Extract the [X, Y] coordinate from the center of the cell holding the provided text.  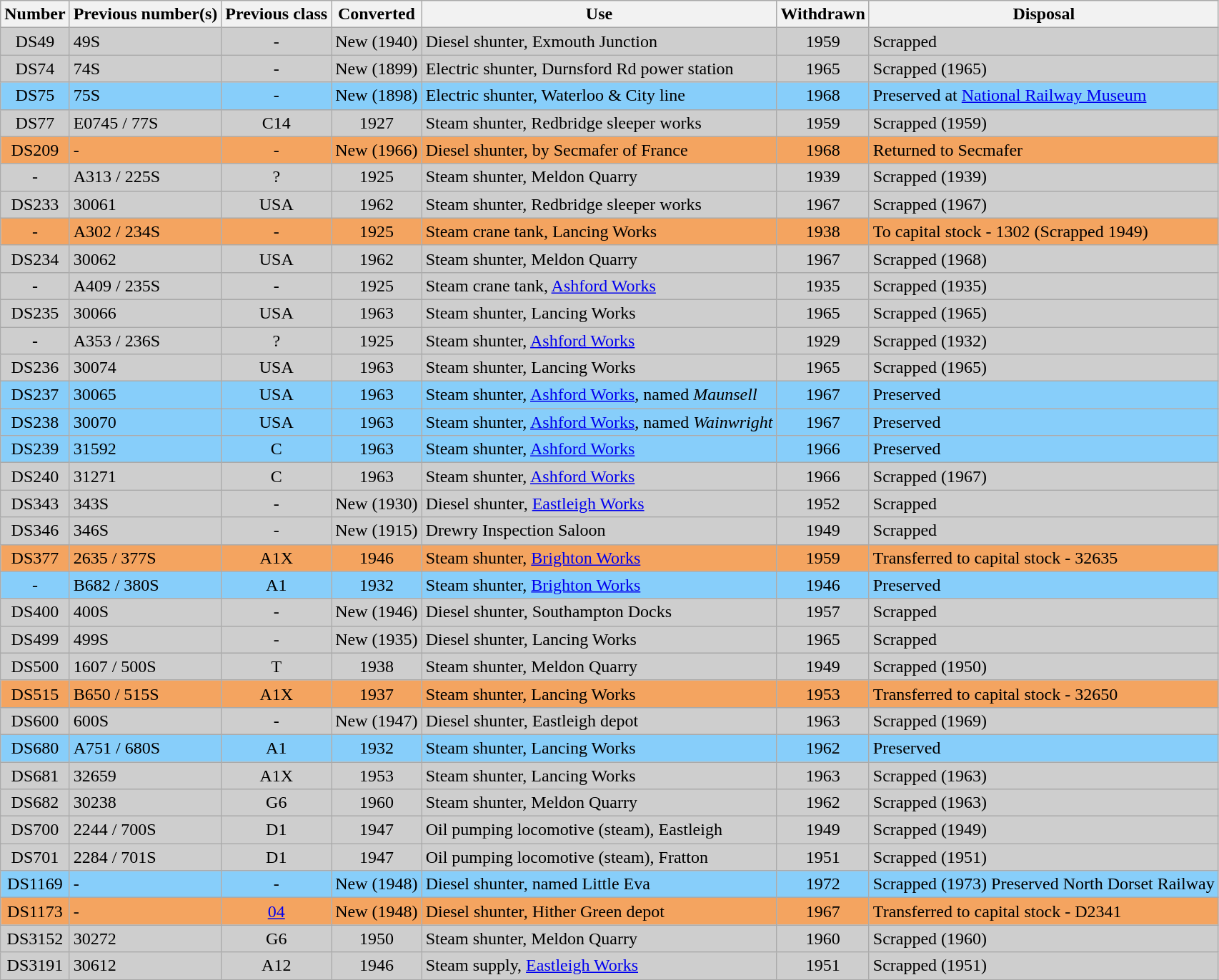
Drewry Inspection Saloon [599, 531]
1972 [823, 884]
1927 [377, 123]
1937 [377, 694]
Scrapped (1959) [1043, 123]
New (1946) [377, 612]
Diesel shunter, Eastleigh depot [599, 721]
DS600 [35, 721]
DS239 [35, 449]
DS1173 [35, 911]
Scrapped (1939) [1043, 177]
04 [277, 911]
1957 [823, 612]
DS237 [35, 395]
343S [146, 504]
Scrapped (1969) [1043, 721]
499S [146, 639]
31271 [146, 476]
Scrapped (1968) [1043, 259]
A12 [277, 966]
2284 / 701S [146, 857]
30066 [146, 313]
32659 [146, 775]
DS77 [35, 123]
1607 / 500S [146, 666]
30070 [146, 422]
A302 / 234S [146, 231]
Steam shunter, Ashford Works, named Wainwright [599, 422]
49S [146, 41]
B682 / 380S [146, 585]
Diesel shunter, Eastleigh Works [599, 504]
E0745 / 77S [146, 123]
Transferred to capital stock - 32650 [1043, 694]
Steam crane tank, Lancing Works [599, 231]
Scrapped (1950) [1043, 666]
DS515 [35, 694]
Scrapped (1949) [1043, 830]
Oil pumping locomotive (steam), Fratton [599, 857]
DS680 [35, 748]
2635 / 377S [146, 558]
1950 [377, 939]
Scrapped (1973) Preserved North Dorset Railway [1043, 884]
1952 [823, 504]
DS236 [35, 368]
Number [35, 14]
New (1966) [377, 150]
DS377 [35, 558]
A409 / 235S [146, 286]
400S [146, 612]
New (1947) [377, 721]
Steam crane tank, Ashford Works [599, 286]
New (1915) [377, 531]
346S [146, 531]
A751 / 680S [146, 748]
Disposal [1043, 14]
DS74 [35, 69]
Diesel shunter, Southampton Docks [599, 612]
DS499 [35, 639]
Withdrawn [823, 14]
DS700 [35, 830]
DS343 [35, 504]
DS400 [35, 612]
Returned to Secmafer [1043, 150]
DS3191 [35, 966]
Oil pumping locomotive (steam), Eastleigh [599, 830]
30612 [146, 966]
New (1898) [377, 96]
Transferred to capital stock - D2341 [1043, 911]
1929 [823, 341]
Previous class [277, 14]
Electric shunter, Durnsford Rd power station [599, 69]
DS238 [35, 422]
New (1935) [377, 639]
DS235 [35, 313]
DS234 [35, 259]
30065 [146, 395]
A353 / 236S [146, 341]
30074 [146, 368]
Transferred to capital stock - 32635 [1043, 558]
Electric shunter, Waterloo & City line [599, 96]
DS240 [35, 476]
Steam shunter, Ashford Works, named Maunsell [599, 395]
Diesel shunter, by Secmafer of France [599, 150]
Preserved at National Railway Museum [1043, 96]
Diesel shunter, Hither Green depot [599, 911]
New (1940) [377, 41]
T [277, 666]
DS3152 [35, 939]
1935 [823, 286]
DS701 [35, 857]
New (1930) [377, 504]
DS233 [35, 204]
New (1899) [377, 69]
DS1169 [35, 884]
Steam supply, Eastleigh Works [599, 966]
DS681 [35, 775]
Previous number(s) [146, 14]
Use [599, 14]
600S [146, 721]
DS500 [35, 666]
DS682 [35, 803]
Diesel shunter, named Little Eva [599, 884]
30061 [146, 204]
DS209 [35, 150]
Scrapped (1935) [1043, 286]
A313 / 225S [146, 177]
C14 [277, 123]
31592 [146, 449]
DS346 [35, 531]
Converted [377, 14]
Scrapped (1932) [1043, 341]
2244 / 700S [146, 830]
Diesel shunter, Lancing Works [599, 639]
30272 [146, 939]
B650 / 515S [146, 694]
DS75 [35, 96]
1939 [823, 177]
Diesel shunter, Exmouth Junction [599, 41]
Scrapped (1960) [1043, 939]
DS49 [35, 41]
To capital stock - 1302 (Scrapped 1949) [1043, 231]
75S [146, 96]
30062 [146, 259]
74S [146, 69]
30238 [146, 803]
